Detect which cell encompasses the target text, then output its [x, y] center coordinate. 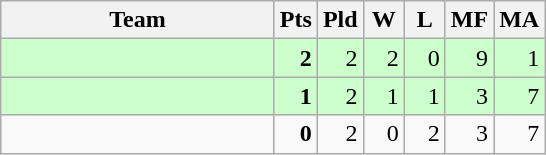
MF [469, 20]
L [424, 20]
Pld [340, 20]
9 [469, 58]
Team [138, 20]
MA [520, 20]
Pts [296, 20]
W [384, 20]
